Pinpoint the cell where the given text exists, returning its (x, y) midpoint coordinate. 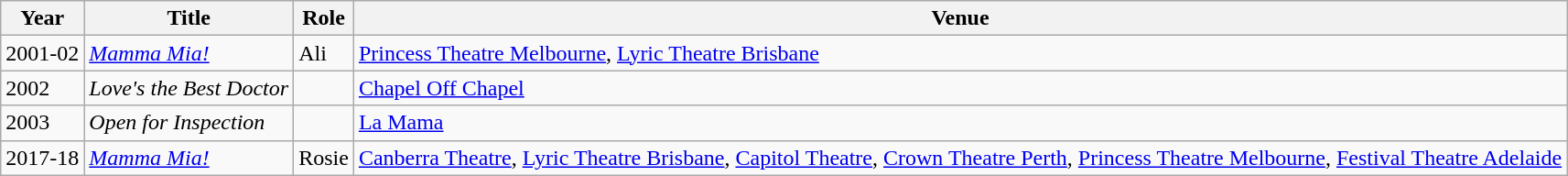
Venue (959, 18)
2001-02 (42, 53)
Year (42, 18)
Rosie (324, 158)
2003 (42, 123)
Chapel Off Chapel (959, 88)
Open for Inspection (189, 123)
Love's the Best Doctor (189, 88)
Ali (324, 53)
La Mama (959, 123)
Title (189, 18)
2002 (42, 88)
Role (324, 18)
Canberra Theatre, Lyric Theatre Brisbane, Capitol Theatre, Crown Theatre Perth, Princess Theatre Melbourne, Festival Theatre Adelaide (959, 158)
2017-18 (42, 158)
Princess Theatre Melbourne, Lyric Theatre Brisbane (959, 53)
